Identify which cell holds the provided text, then report its (x, y) central coordinate. 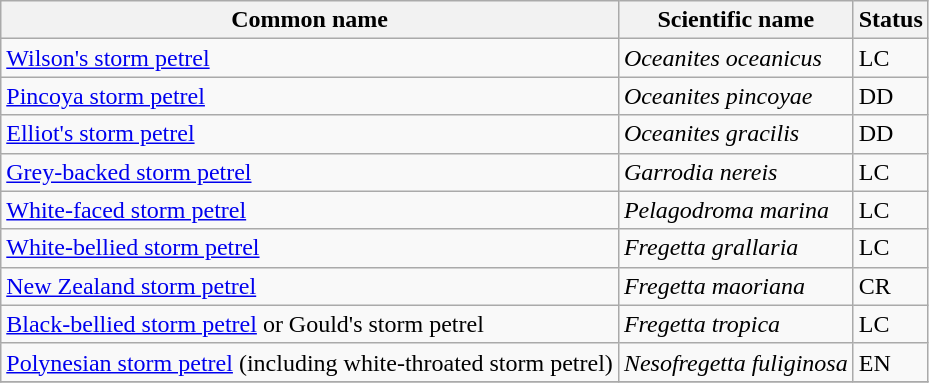
Pelagodroma marina (736, 210)
Oceanites pincoyae (736, 96)
White-bellied storm petrel (310, 248)
Polynesian storm petrel (including white-throated storm petrel) (310, 362)
CR (890, 286)
Oceanites gracilis (736, 134)
Fregetta maoriana (736, 286)
Fregetta tropica (736, 324)
Oceanites oceanicus (736, 58)
White-faced storm petrel (310, 210)
Black-bellied storm petrel or Gould's storm petrel (310, 324)
Status (890, 20)
Fregetta grallaria (736, 248)
Pincoya storm petrel (310, 96)
Scientific name (736, 20)
EN (890, 362)
Garrodia nereis (736, 172)
Nesofregetta fuliginosa (736, 362)
New Zealand storm petrel (310, 286)
Elliot's storm petrel (310, 134)
Wilson's storm petrel (310, 58)
Grey-backed storm petrel (310, 172)
Common name (310, 20)
